Search for the cell housing the specified text and yield its [x, y] center coordinate. 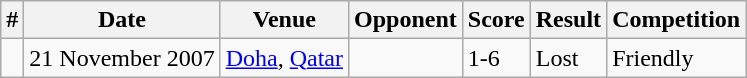
Doha, Qatar [284, 58]
Venue [284, 20]
Result [568, 20]
Opponent [406, 20]
21 November 2007 [122, 58]
# [12, 20]
Score [496, 20]
Friendly [676, 58]
Date [122, 20]
Competition [676, 20]
Lost [568, 58]
1-6 [496, 58]
